Return the [x, y] coordinate for the center point of the cell that contains the specified text.  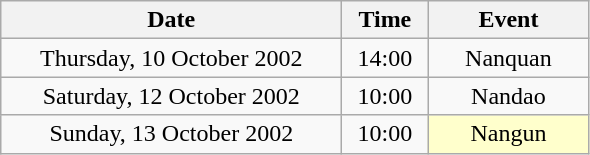
Event [508, 20]
Sunday, 13 October 2002 [172, 134]
Time [385, 20]
Thursday, 10 October 2002 [172, 58]
14:00 [385, 58]
Date [172, 20]
Nangun [508, 134]
Nandao [508, 96]
Nanquan [508, 58]
Saturday, 12 October 2002 [172, 96]
